Provide the [x, y] coordinate of the cell's center where the given text is located.  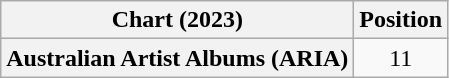
Australian Artist Albums (ARIA) [178, 58]
Position [401, 20]
Chart (2023) [178, 20]
11 [401, 58]
